Find where the given text appears and provide that cell's center as (X, Y) coordinate. 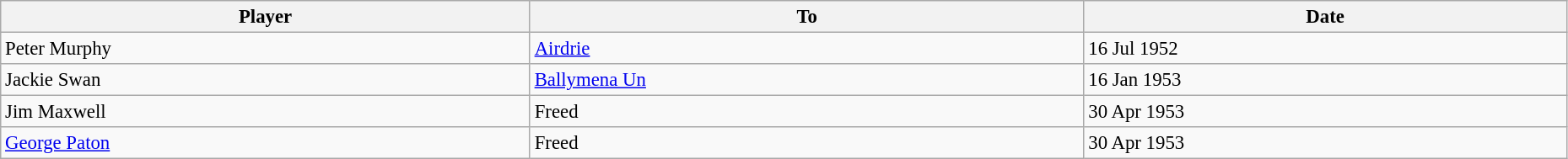
George Paton (266, 143)
Airdrie (806, 49)
To (806, 17)
Player (266, 17)
Jackie Swan (266, 80)
Peter Murphy (266, 49)
Date (1325, 17)
Ballymena Un (806, 80)
16 Jan 1953 (1325, 80)
16 Jul 1952 (1325, 49)
Jim Maxwell (266, 112)
